Pinpoint the cell where the given text exists, returning its [x, y] midpoint coordinate. 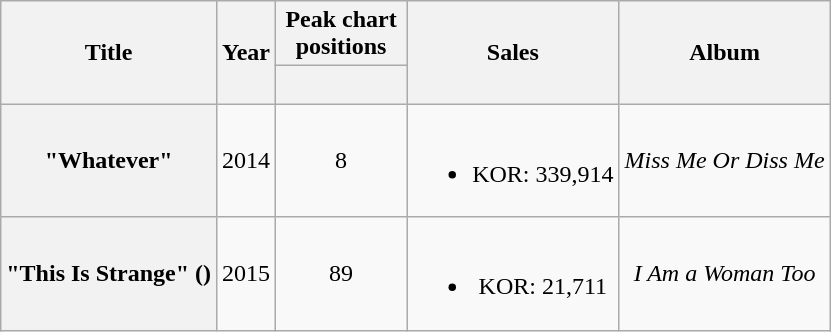
Sales [513, 52]
Album [724, 52]
Peak chart positions [342, 34]
Year [246, 52]
KOR: 21,711 [513, 274]
2015 [246, 274]
KOR: 339,914 [513, 160]
89 [342, 274]
"Whatever" [109, 160]
Miss Me Or Diss Me [724, 160]
2014 [246, 160]
8 [342, 160]
Title [109, 52]
I Am a Woman Too [724, 274]
"This Is Strange" () [109, 274]
